Return the [x, y] coordinate for the center point of the cell that contains the specified text.  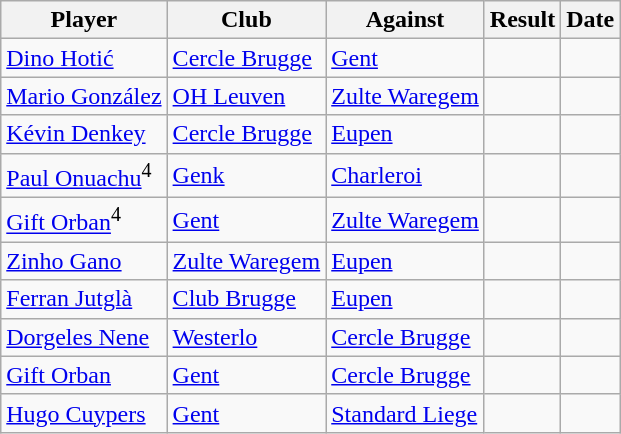
Result [522, 20]
Dino Hotić [84, 58]
Paul Onuachu4 [84, 176]
OH Leuven [246, 96]
Against [406, 20]
Genk [246, 176]
Date [590, 20]
Club [246, 20]
Standard Liege [406, 413]
Westerlo [246, 337]
Player [84, 20]
Mario González [84, 96]
Gift Orban4 [84, 220]
Ferran Jutglà [84, 299]
Dorgeles Nene [84, 337]
Zinho Gano [84, 261]
Charleroi [406, 176]
Hugo Cuypers [84, 413]
Gift Orban [84, 375]
Kévin Denkey [84, 134]
Club Brugge [246, 299]
